Locate the cell with the specified text and output its [x, y] center coordinate. 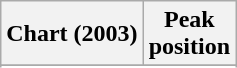
Chart (2003) [72, 34]
Peakposition [189, 34]
